Return the (X, Y) coordinate for the center point of the cell that contains the specified text.  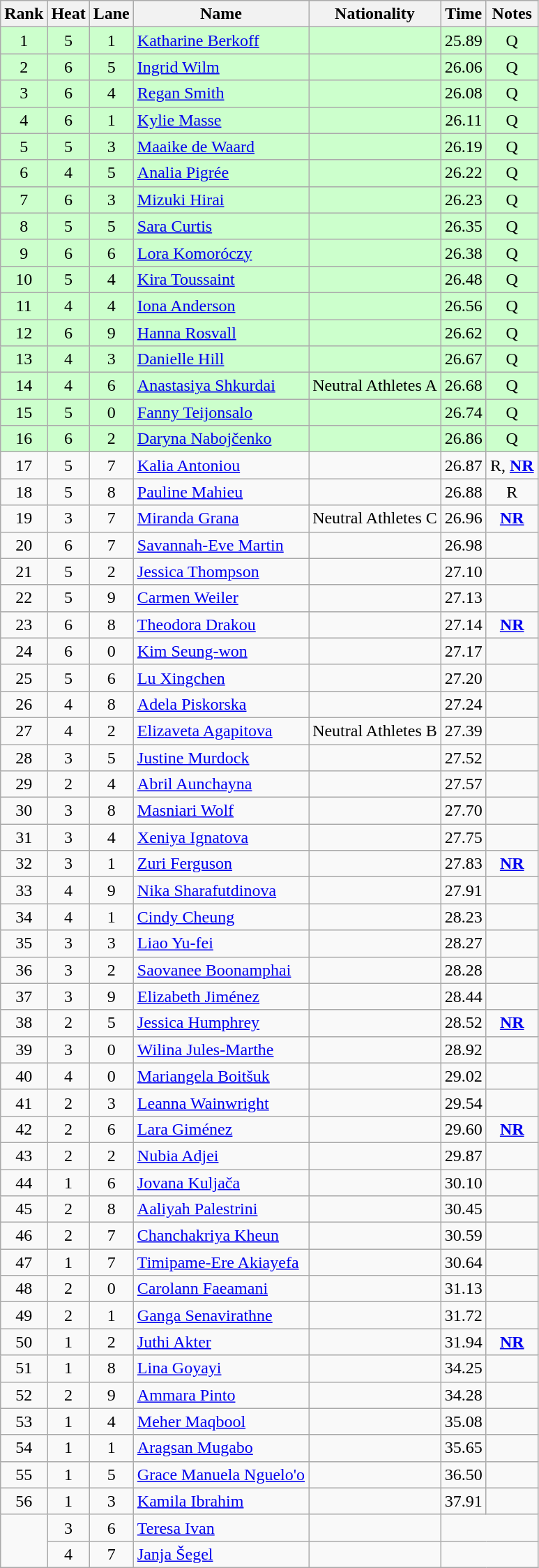
28.23 (463, 917)
Grace Manuela Nguelo'o (220, 1474)
Aaliyah Palestrini (220, 1209)
26.35 (463, 226)
26.38 (463, 253)
29 (24, 784)
Justine Murdock (220, 757)
Lora Komoróczy (220, 253)
26.98 (463, 545)
14 (24, 386)
Kira Toussaint (220, 279)
43 (24, 1156)
Kamila Ibrahim (220, 1501)
Liao Yu-fei (220, 943)
23 (24, 625)
30.10 (463, 1183)
27.17 (463, 651)
Nika Sharafutdinova (220, 890)
Notes (512, 14)
11 (24, 306)
26.19 (463, 147)
Daryna Nabojčenko (220, 439)
13 (24, 359)
31.94 (463, 1342)
Chanchakriya Kheun (220, 1236)
26.11 (463, 120)
56 (24, 1501)
Leanna Wainwright (220, 1103)
27.91 (463, 890)
Mizuki Hirai (220, 200)
28.28 (463, 970)
Anastasiya Shkurdai (220, 386)
Carmen Weiler (220, 598)
54 (24, 1448)
Jessica Humphrey (220, 1023)
Neutral Athletes C (375, 518)
27.24 (463, 704)
44 (24, 1183)
Mariangela Boitšuk (220, 1076)
15 (24, 412)
Saovanee Boonamphai (220, 970)
30.59 (463, 1236)
52 (24, 1395)
26.74 (463, 412)
16 (24, 439)
35 (24, 943)
28.52 (463, 1023)
48 (24, 1289)
39 (24, 1050)
26.67 (463, 359)
Fanny Teijonsalo (220, 412)
Jovana Kuljača (220, 1183)
27.52 (463, 757)
Elizaveta Agapitova (220, 731)
Heat (68, 14)
Hanna Rosvall (220, 333)
35.65 (463, 1448)
41 (24, 1103)
Wilina Jules-Marthe (220, 1050)
Kalia Antoniou (220, 465)
29.02 (463, 1076)
Lu Xingchen (220, 678)
Neutral Athletes A (375, 386)
51 (24, 1368)
31.13 (463, 1289)
26.86 (463, 439)
26.88 (463, 492)
49 (24, 1315)
26.96 (463, 518)
28 (24, 757)
Rank (24, 14)
26 (24, 704)
28.92 (463, 1050)
Pauline Mahieu (220, 492)
Name (220, 14)
40 (24, 1076)
31.72 (463, 1315)
27.10 (463, 572)
Carolann Faeamani (220, 1289)
33 (24, 890)
18 (24, 492)
27.70 (463, 811)
Katharine Berkoff (220, 40)
27.20 (463, 678)
26.87 (463, 465)
Maaike de Waard (220, 147)
Meher Maqbool (220, 1421)
Aragsan Mugabo (220, 1448)
27.57 (463, 784)
26.22 (463, 173)
Teresa Ivan (220, 1528)
26.23 (463, 200)
Analia Pigrée (220, 173)
Timipame-Ere Akiayefa (220, 1262)
Abril Aunchayna (220, 784)
27.75 (463, 837)
34.28 (463, 1395)
28.44 (463, 996)
26.08 (463, 94)
38 (24, 1023)
Regan Smith (220, 94)
37 (24, 996)
Kim Seung-won (220, 651)
26.48 (463, 279)
29.87 (463, 1156)
Nubia Adjei (220, 1156)
31 (24, 837)
30 (24, 811)
34.25 (463, 1368)
Xeniya Ignatova (220, 837)
19 (24, 518)
24 (24, 651)
37.91 (463, 1501)
45 (24, 1209)
10 (24, 279)
Ganga Senavirathne (220, 1315)
Kylie Masse (220, 120)
Lina Goyayi (220, 1368)
Miranda Grana (220, 518)
29.60 (463, 1129)
30.45 (463, 1209)
28.27 (463, 943)
Sara Curtis (220, 226)
27.39 (463, 731)
Lara Giménez (220, 1129)
29.54 (463, 1103)
R, NR (512, 465)
25.89 (463, 40)
Lane (112, 14)
25 (24, 678)
27 (24, 731)
R (512, 492)
12 (24, 333)
32 (24, 864)
Ammara Pinto (220, 1395)
Neutral Athletes B (375, 731)
Ingrid Wilm (220, 67)
Danielle Hill (220, 359)
Jessica Thompson (220, 572)
35.08 (463, 1421)
Zuri Ferguson (220, 864)
Savannah-Eve Martin (220, 545)
36 (24, 970)
42 (24, 1129)
53 (24, 1421)
22 (24, 598)
Janja Šegel (220, 1554)
26.06 (463, 67)
55 (24, 1474)
26.68 (463, 386)
17 (24, 465)
21 (24, 572)
27.83 (463, 864)
27.14 (463, 625)
26.62 (463, 333)
27.13 (463, 598)
Iona Anderson (220, 306)
Juthi Akter (220, 1342)
Cindy Cheung (220, 917)
20 (24, 545)
30.64 (463, 1262)
26.56 (463, 306)
Time (463, 14)
Nationality (375, 14)
Elizabeth Jiménez (220, 996)
46 (24, 1236)
47 (24, 1262)
Adela Piskorska (220, 704)
34 (24, 917)
Masniari Wolf (220, 811)
Theodora Drakou (220, 625)
36.50 (463, 1474)
50 (24, 1342)
